Search for the cell housing the specified text and yield its [x, y] center coordinate. 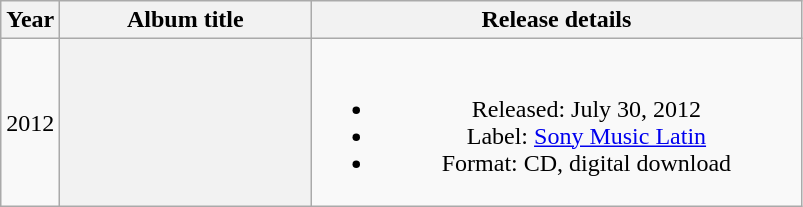
Year [30, 20]
Released: July 30, 2012Label: Sony Music LatinFormat: CD, digital download [556, 122]
Album title [186, 20]
2012 [30, 122]
Release details [556, 20]
